Identify which cell holds the provided text, then report its (X, Y) central coordinate. 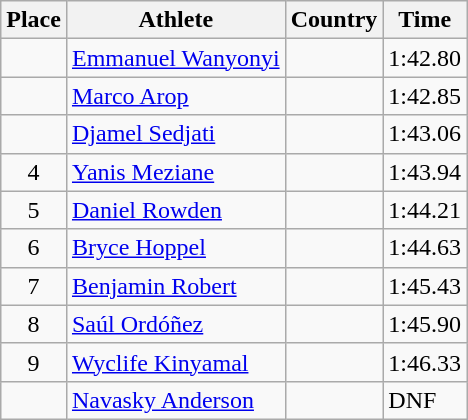
Marco Arop (176, 96)
1:44.21 (425, 210)
Saúl Ordóñez (176, 324)
9 (34, 362)
Time (425, 20)
1:42.85 (425, 96)
1:43.94 (425, 172)
Athlete (176, 20)
1:43.06 (425, 134)
Bryce Hoppel (176, 248)
1:45.90 (425, 324)
1:42.80 (425, 58)
6 (34, 248)
Navasky Anderson (176, 400)
8 (34, 324)
1:44.63 (425, 248)
Djamel Sedjati (176, 134)
Place (34, 20)
Country (334, 20)
1:45.43 (425, 286)
Emmanuel Wanyonyi (176, 58)
DNF (425, 400)
Benjamin Robert (176, 286)
Daniel Rowden (176, 210)
1:46.33 (425, 362)
4 (34, 172)
Wyclife Kinyamal (176, 362)
7 (34, 286)
5 (34, 210)
Yanis Meziane (176, 172)
